Detect which cell encompasses the target text, then output its (x, y) center coordinate. 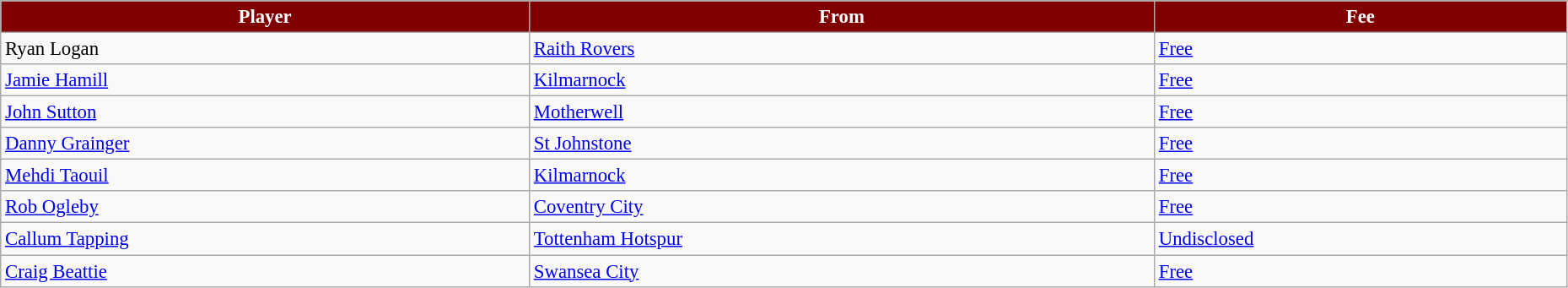
Swansea City (842, 271)
Jamie Hamill (265, 80)
Coventry City (842, 207)
Fee (1360, 17)
Undisclosed (1360, 239)
Motherwell (842, 112)
John Sutton (265, 112)
Ryan Logan (265, 49)
St Johnstone (842, 144)
Callum Tapping (265, 239)
Tottenham Hotspur (842, 239)
Raith Rovers (842, 49)
Player (265, 17)
Danny Grainger (265, 144)
Craig Beattie (265, 271)
Rob Ogleby (265, 207)
From (842, 17)
Mehdi Taouil (265, 176)
